Extract the [x, y] coordinate from the center of the cell holding the provided text.  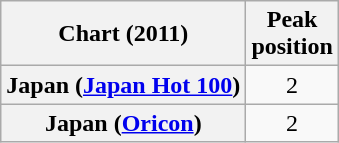
Japan (Japan Hot 100) [124, 85]
Peakposition [292, 34]
Chart (2011) [124, 34]
Japan (Oricon) [124, 123]
